Find where the given text appears and provide that cell's center as (x, y) coordinate. 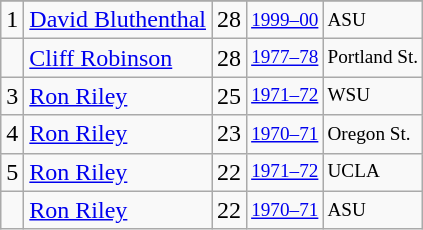
1 (12, 20)
Oregon St. (373, 134)
Portland St. (373, 58)
WSU (373, 96)
1977–78 (285, 58)
5 (12, 172)
3 (12, 96)
UCLA (373, 172)
23 (230, 134)
1999–00 (285, 20)
25 (230, 96)
Cliff Robinson (118, 58)
4 (12, 134)
David Bluthenthal (118, 20)
